Return the (x, y) coordinate for the center point of the cell that contains the specified text.  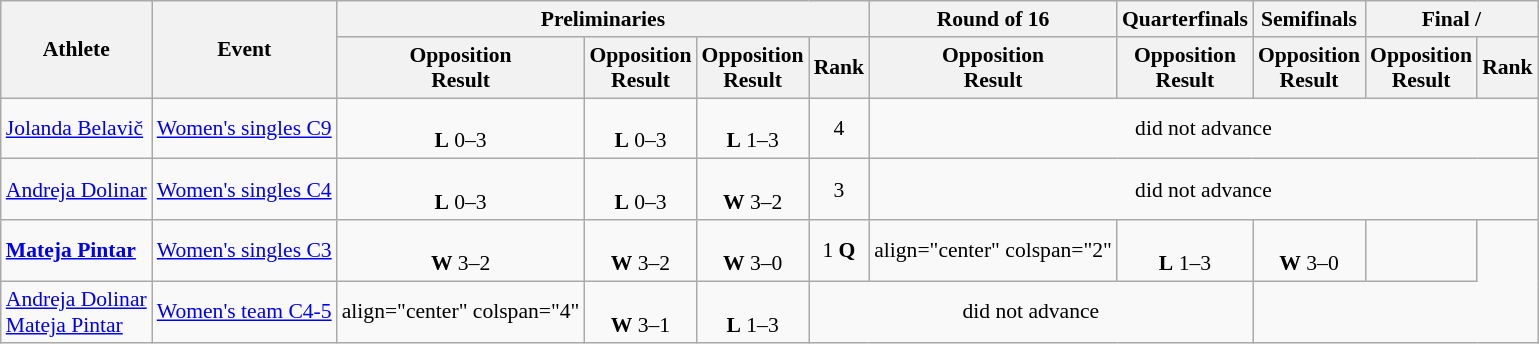
Andreja Dolinar (76, 190)
Andreja Dolinar Mateja Pintar (76, 312)
W 3–1 (640, 312)
1 Q (840, 250)
Preliminaries (603, 19)
4 (840, 128)
Women's team C4-5 (244, 312)
align="center" colspan="2" (993, 250)
Jolanda Belavič (76, 128)
Semifinals (1309, 19)
align="center" colspan="4" (461, 312)
Women's singles C4 (244, 190)
3 (840, 190)
Women's singles C9 (244, 128)
Round of 16 (993, 19)
Women's singles C3 (244, 250)
Final / (1452, 19)
Quarterfinals (1185, 19)
Mateja Pintar (76, 250)
Event (244, 50)
Athlete (76, 50)
